Scan for the cell matching the given text and deliver its [X, Y] coordinate at center. 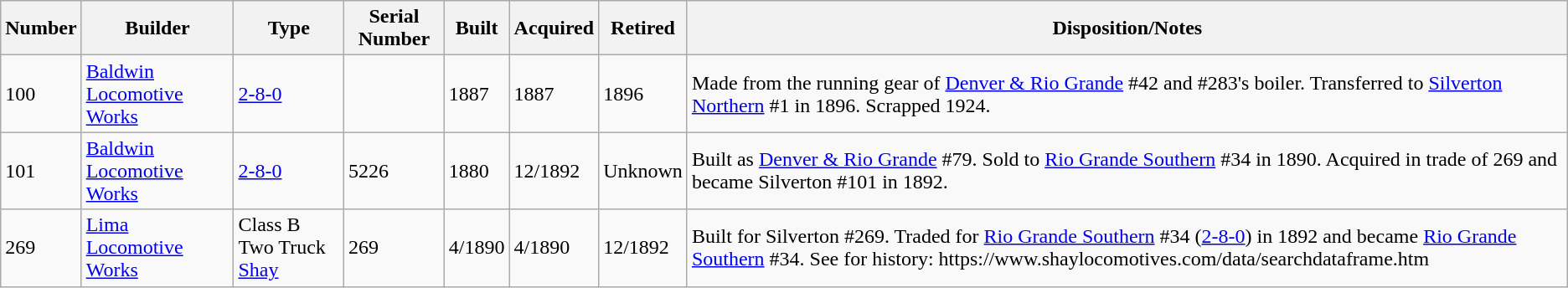
Retired [643, 28]
Builder [157, 28]
5226 [395, 171]
Serial Number [395, 28]
Built as Denver & Rio Grande #79. Sold to Rio Grande Southern #34 in 1890. Acquired in trade of 269 and became Silverton #101 in 1892. [1127, 171]
Class B Two Truck Shay [289, 248]
101 [41, 171]
Number [41, 28]
Acquired [554, 28]
1896 [643, 94]
Built [477, 28]
Disposition/Notes [1127, 28]
100 [41, 94]
Made from the running gear of Denver & Rio Grande #42 and #283's boiler. Transferred to Silverton Northern #1 in 1896. Scrapped 1924. [1127, 94]
Unknown [643, 171]
1880 [477, 171]
Lima Locomotive Works [157, 248]
Type [289, 28]
